Determine the (X, Y) coordinate at the center of the cell enclosing the given text.  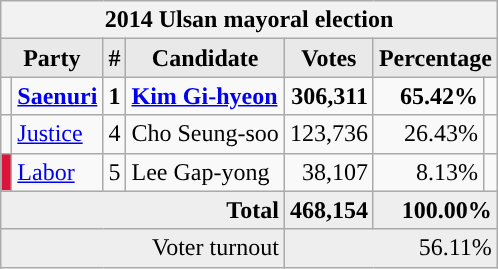
468,154 (328, 210)
8.13% (428, 172)
65.42% (428, 96)
Voter turnout (143, 248)
100.00% (435, 210)
Party (52, 58)
Candidate (205, 58)
4 (114, 134)
Saenuri (58, 96)
Percentage (435, 58)
2014 Ulsan mayoral election (250, 20)
# (114, 58)
306,311 (328, 96)
Lee Gap-yong (205, 172)
1 (114, 96)
Justice (58, 134)
Total (143, 210)
123,736 (328, 134)
38,107 (328, 172)
Cho Seung-soo (205, 134)
26.43% (428, 134)
Labor (58, 172)
56.11% (390, 248)
Kim Gi-hyeon (205, 96)
5 (114, 172)
Votes (328, 58)
